Find where the given text appears and provide that cell's center as [x, y] coordinate. 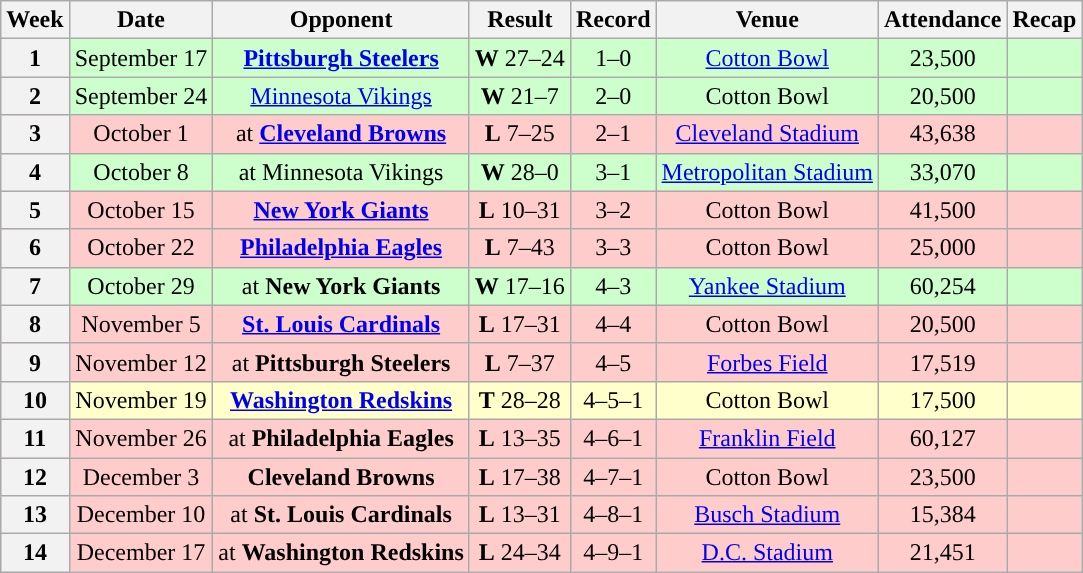
Attendance [942, 20]
October 22 [141, 248]
L 10–31 [520, 210]
4–5–1 [613, 400]
6 [35, 248]
2–1 [613, 134]
Result [520, 20]
November 12 [141, 362]
D.C. Stadium [767, 553]
L 13–35 [520, 438]
Record [613, 20]
4–8–1 [613, 515]
4 [35, 172]
Busch Stadium [767, 515]
L 24–34 [520, 553]
33,070 [942, 172]
Cleveland Browns [341, 477]
Franklin Field [767, 438]
December 17 [141, 553]
14 [35, 553]
at Cleveland Browns [341, 134]
Yankee Stadium [767, 286]
4–3 [613, 286]
November 26 [141, 438]
October 1 [141, 134]
Cleveland Stadium [767, 134]
at Washington Redskins [341, 553]
Forbes Field [767, 362]
17,500 [942, 400]
W 17–16 [520, 286]
11 [35, 438]
New York Giants [341, 210]
8 [35, 324]
21,451 [942, 553]
9 [35, 362]
1–0 [613, 58]
at Pittsburgh Steelers [341, 362]
October 15 [141, 210]
L 17–31 [520, 324]
L 17–38 [520, 477]
3–1 [613, 172]
L 13–31 [520, 515]
5 [35, 210]
at Minnesota Vikings [341, 172]
Metropolitan Stadium [767, 172]
December 3 [141, 477]
4–9–1 [613, 553]
September 24 [141, 96]
Venue [767, 20]
2–0 [613, 96]
Philadelphia Eagles [341, 248]
10 [35, 400]
1 [35, 58]
November 19 [141, 400]
at Philadelphia Eagles [341, 438]
43,638 [942, 134]
17,519 [942, 362]
L 7–25 [520, 134]
4–7–1 [613, 477]
60,127 [942, 438]
3–3 [613, 248]
October 8 [141, 172]
13 [35, 515]
Opponent [341, 20]
W 28–0 [520, 172]
Week [35, 20]
4–6–1 [613, 438]
October 29 [141, 286]
W 21–7 [520, 96]
7 [35, 286]
3 [35, 134]
St. Louis Cardinals [341, 324]
Recap [1044, 20]
41,500 [942, 210]
4–5 [613, 362]
W 27–24 [520, 58]
at St. Louis Cardinals [341, 515]
Washington Redskins [341, 400]
at New York Giants [341, 286]
December 10 [141, 515]
12 [35, 477]
September 17 [141, 58]
3–2 [613, 210]
L 7–43 [520, 248]
2 [35, 96]
Minnesota Vikings [341, 96]
60,254 [942, 286]
25,000 [942, 248]
L 7–37 [520, 362]
Pittsburgh Steelers [341, 58]
November 5 [141, 324]
Date [141, 20]
T 28–28 [520, 400]
4–4 [613, 324]
15,384 [942, 515]
